Return the (X, Y) coordinate for the center point of the cell that contains the specified text.  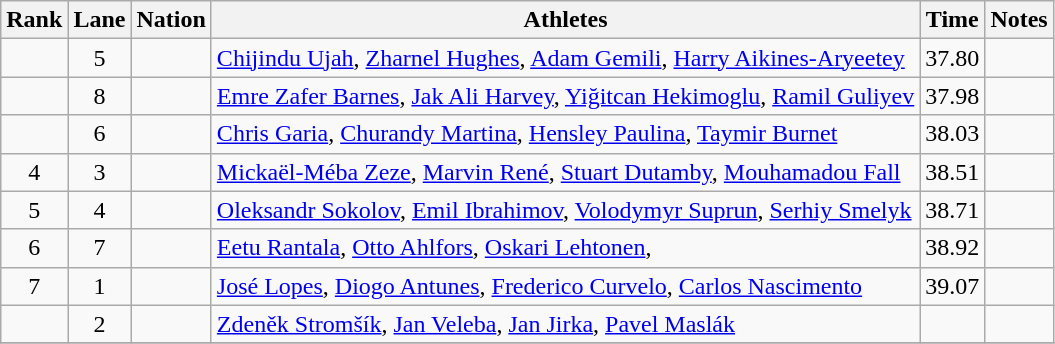
Oleksandr Sokolov, Emil Ibrahimov, Volodymyr Suprun, Serhiy Smelyk (565, 210)
Athletes (565, 20)
Zdeněk Stromšík, Jan Veleba, Jan Jirka, Pavel Maslák (565, 324)
Eetu Rantala, Otto Ahlfors, Oskari Lehtonen, (565, 248)
38.03 (952, 134)
8 (100, 96)
Notes (1019, 20)
Lane (100, 20)
Mickaël-Méba Zeze, Marvin René, Stuart Dutamby, Mouhamadou Fall (565, 172)
Emre Zafer Barnes, Jak Ali Harvey, Yiğitcan Hekimoglu, Ramil Guliyev (565, 96)
Rank (34, 20)
37.80 (952, 58)
1 (100, 286)
2 (100, 324)
3 (100, 172)
José Lopes, Diogo Antunes, Frederico Curvelo, Carlos Nascimento (565, 286)
37.98 (952, 96)
Chijindu Ujah, Zharnel Hughes, Adam Gemili, Harry Aikines-Aryeetey (565, 58)
Nation (171, 20)
Time (952, 20)
38.92 (952, 248)
38.71 (952, 210)
Chris Garia, Churandy Martina, Hensley Paulina, Taymir Burnet (565, 134)
38.51 (952, 172)
39.07 (952, 286)
